Extract the [X, Y] coordinate from the center of the cell holding the provided text.  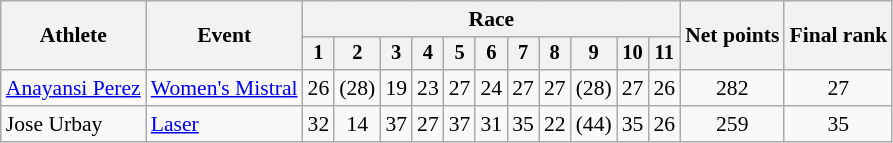
5 [460, 54]
282 [732, 88]
(44) [594, 124]
Women's Mistral [224, 88]
23 [428, 88]
Event [224, 36]
259 [732, 124]
31 [491, 124]
24 [491, 88]
Jose Urbay [74, 124]
Athlete [74, 36]
4 [428, 54]
22 [555, 124]
1 [319, 54]
8 [555, 54]
Final rank [838, 36]
6 [491, 54]
11 [664, 54]
Laser [224, 124]
7 [523, 54]
10 [633, 54]
Anayansi Perez [74, 88]
32 [319, 124]
3 [396, 54]
14 [357, 124]
Net points [732, 36]
2 [357, 54]
Race [492, 19]
9 [594, 54]
19 [396, 88]
